Return the (x, y) coordinate for the center point of the cell that contains the specified text.  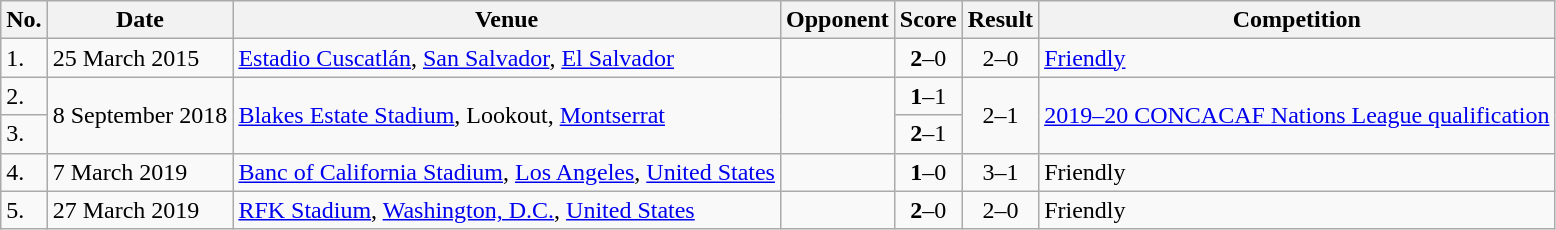
2. (24, 96)
Opponent (837, 20)
Banc of California Stadium, Los Angeles, United States (507, 172)
3. (24, 134)
RFK Stadium, Washington, D.C., United States (507, 210)
5. (24, 210)
4. (24, 172)
7 March 2019 (140, 172)
Date (140, 20)
27 March 2019 (140, 210)
Score (928, 20)
2019–20 CONCACAF Nations League qualification (1297, 115)
Estadio Cuscatlán, San Salvador, El Salvador (507, 58)
Result (1000, 20)
8 September 2018 (140, 115)
Competition (1297, 20)
1. (24, 58)
25 March 2015 (140, 58)
3–1 (1000, 172)
No. (24, 20)
Blakes Estate Stadium, Lookout, Montserrat (507, 115)
1–0 (928, 172)
Venue (507, 20)
1–1 (928, 96)
